Scan for the cell matching the given text and deliver its [x, y] coordinate at center. 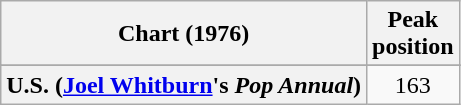
Peakposition [413, 34]
U.S. (Joel Whitburn's Pop Annual) [184, 85]
Chart (1976) [184, 34]
163 [413, 85]
